For the text-containing cell, return its midpoint in [x, y] coordinate format. 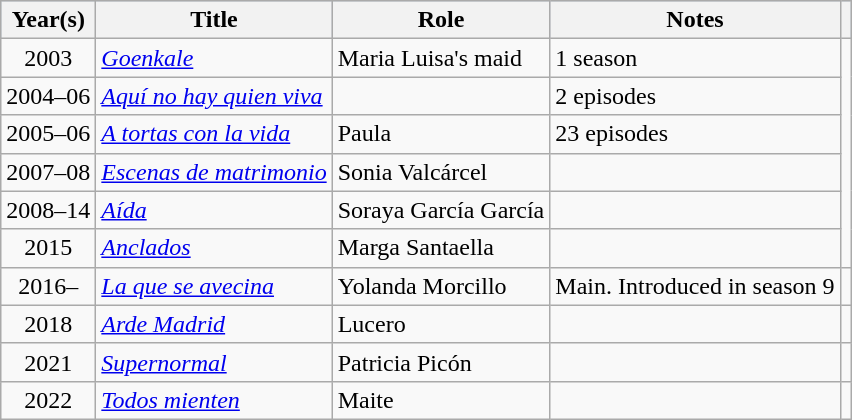
Aquí no hay quien viva [214, 96]
Marga Santaella [441, 248]
Supernormal [214, 362]
Lucero [441, 324]
1 season [695, 58]
23 episodes [695, 134]
2018 [48, 324]
2003 [48, 58]
Todos mienten [214, 400]
Role [441, 20]
Sonia Valcárcel [441, 172]
2016– [48, 286]
Anclados [214, 248]
Goenkale [214, 58]
2 episodes [695, 96]
Notes [695, 20]
Aída [214, 210]
Paula [441, 134]
2021 [48, 362]
2022 [48, 400]
Title [214, 20]
Yolanda Morcillo [441, 286]
Maite [441, 400]
Maria Luisa's maid [441, 58]
2004–06 [48, 96]
2005–06 [48, 134]
Arde Madrid [214, 324]
A tortas con la vida [214, 134]
Main. Introduced in season 9 [695, 286]
2008–14 [48, 210]
2007–08 [48, 172]
Soraya García García [441, 210]
Year(s) [48, 20]
Escenas de matrimonio [214, 172]
La que se avecina [214, 286]
Patricia Picón [441, 362]
2015 [48, 248]
